Search for the cell housing the specified text and yield its [X, Y] center coordinate. 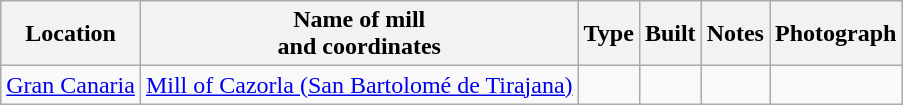
Location [71, 34]
Gran Canaria [71, 85]
Photograph [836, 34]
Mill of Cazorla (San Bartolomé de Tirajana) [359, 85]
Name of milland coordinates [359, 34]
Notes [735, 34]
Built [670, 34]
Type [608, 34]
